Return (x, y) of the center of cell containing provided text 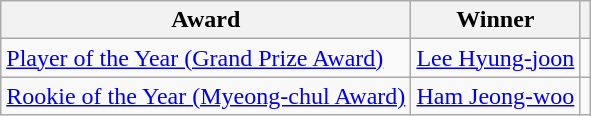
Player of the Year (Grand Prize Award) (206, 58)
Winner (496, 20)
Rookie of the Year (Myeong-chul Award) (206, 96)
Award (206, 20)
Lee Hyung-joon (496, 58)
Ham Jeong-woo (496, 96)
